Search for the cell housing the specified text and yield its (x, y) center coordinate. 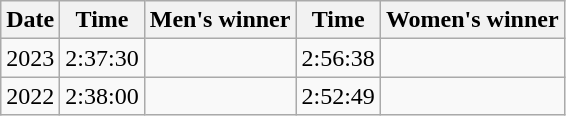
Women's winner (472, 20)
2022 (30, 96)
2023 (30, 58)
2:56:38 (338, 58)
Date (30, 20)
Men's winner (220, 20)
2:52:49 (338, 96)
2:37:30 (102, 58)
2:38:00 (102, 96)
